Detect which cell encompasses the target text, then output its [X, Y] center coordinate. 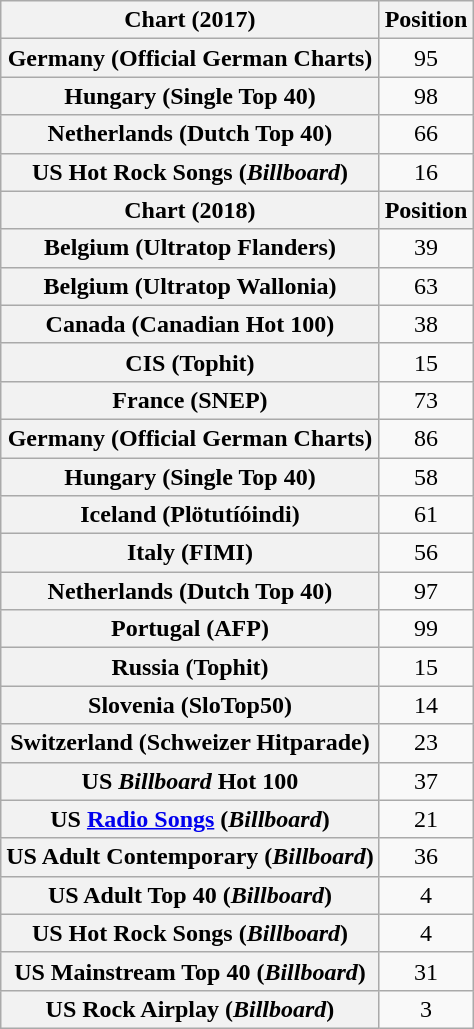
86 [426, 438]
US Billboard Hot 100 [190, 781]
66 [426, 134]
CIS (Tophit) [190, 362]
38 [426, 324]
Canada (Canadian Hot 100) [190, 324]
Belgium (Ultratop Wallonia) [190, 286]
Switzerland (Schweizer Hitparade) [190, 743]
Slovenia (SloTop50) [190, 705]
US Radio Songs (Billboard) [190, 819]
97 [426, 591]
73 [426, 400]
61 [426, 515]
98 [426, 96]
Russia (Tophit) [190, 667]
Belgium (Ultratop Flanders) [190, 248]
US Rock Airplay (Billboard) [190, 1009]
14 [426, 705]
99 [426, 629]
58 [426, 477]
21 [426, 819]
56 [426, 553]
39 [426, 248]
31 [426, 971]
Portugal (AFP) [190, 629]
37 [426, 781]
US Adult Contemporary (Billboard) [190, 857]
95 [426, 58]
US Adult Top 40 (Billboard) [190, 895]
France (SNEP) [190, 400]
US Mainstream Top 40 (Billboard) [190, 971]
63 [426, 286]
Chart (2018) [190, 210]
16 [426, 172]
36 [426, 857]
Italy (FIMI) [190, 553]
Iceland (Plötutíóindi) [190, 515]
23 [426, 743]
3 [426, 1009]
Chart (2017) [190, 20]
